Find where the given text appears and provide that cell's center as (x, y) coordinate. 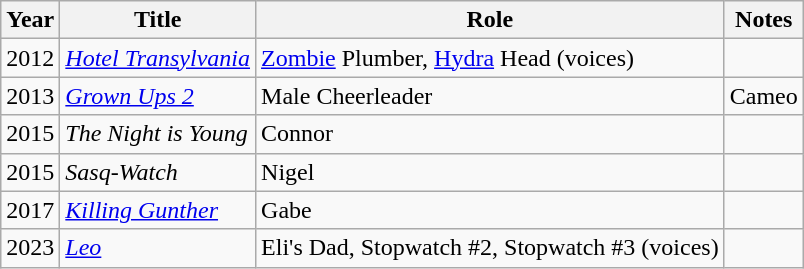
2013 (30, 96)
Cameo (764, 96)
Nigel (490, 172)
Zombie Plumber, Hydra Head (voices) (490, 58)
The Night is Young (158, 134)
Notes (764, 20)
Killing Gunther (158, 210)
2023 (30, 248)
Leo (158, 248)
Eli's Dad, Stopwatch #2, Stopwatch #3 (voices) (490, 248)
Gabe (490, 210)
Hotel Transylvania (158, 58)
2012 (30, 58)
Grown Ups 2 (158, 96)
Title (158, 20)
Connor (490, 134)
2017 (30, 210)
Year (30, 20)
Sasq-Watch (158, 172)
Male Cheerleader (490, 96)
Role (490, 20)
